Return the [X, Y] coordinate for the center point of the cell that contains the specified text.  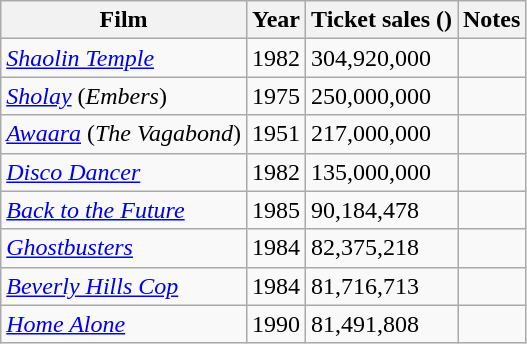
Ticket sales () [382, 20]
Shaolin Temple [124, 58]
Year [276, 20]
Disco Dancer [124, 172]
1975 [276, 96]
Film [124, 20]
250,000,000 [382, 96]
Home Alone [124, 324]
90,184,478 [382, 210]
Ghostbusters [124, 248]
304,920,000 [382, 58]
Back to the Future [124, 210]
1990 [276, 324]
135,000,000 [382, 172]
Notes [492, 20]
81,716,713 [382, 286]
217,000,000 [382, 134]
1985 [276, 210]
Beverly Hills Cop [124, 286]
Sholay (Embers) [124, 96]
Awaara (The Vagabond) [124, 134]
82,375,218 [382, 248]
1951 [276, 134]
81,491,808 [382, 324]
